Search for the cell housing the specified text and yield its [X, Y] center coordinate. 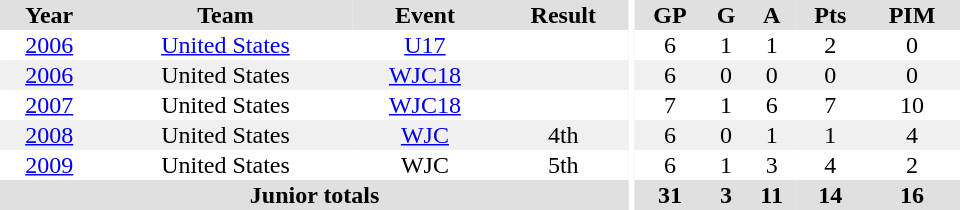
10 [912, 105]
14 [830, 195]
2009 [49, 165]
31 [670, 195]
4th [563, 135]
G [726, 15]
Event [426, 15]
PIM [912, 15]
GP [670, 15]
5th [563, 165]
2007 [49, 105]
Year [49, 15]
Junior totals [314, 195]
U17 [426, 45]
16 [912, 195]
Pts [830, 15]
11 [772, 195]
Result [563, 15]
Team [225, 15]
2008 [49, 135]
A [772, 15]
